Detect which cell encompasses the target text, then output its [x, y] center coordinate. 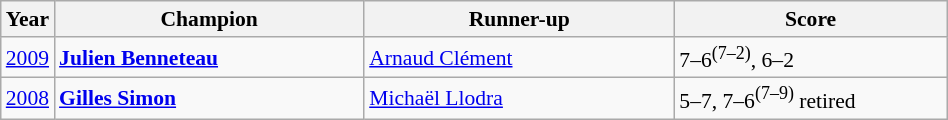
2009 [28, 58]
Arnaud Clément [519, 58]
Champion [209, 19]
5–7, 7–6(7–9) retired [810, 98]
7–6(7–2), 6–2 [810, 58]
Score [810, 19]
Michaël Llodra [519, 98]
Runner-up [519, 19]
Gilles Simon [209, 98]
Year [28, 19]
2008 [28, 98]
Julien Benneteau [209, 58]
